From the cell containing the given text, extract its center point as (x, y) coordinate. 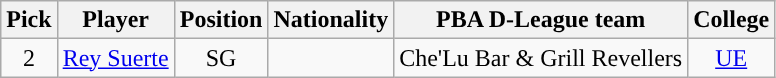
Player (116, 20)
Rey Suerte (116, 58)
Nationality (331, 20)
PBA D-League team (541, 20)
2 (29, 58)
SG (221, 58)
College (732, 20)
Position (221, 20)
Pick (29, 20)
UE (732, 58)
Che'Lu Bar & Grill Revellers (541, 58)
